Pinpoint the cell where the given text exists, returning its [x, y] midpoint coordinate. 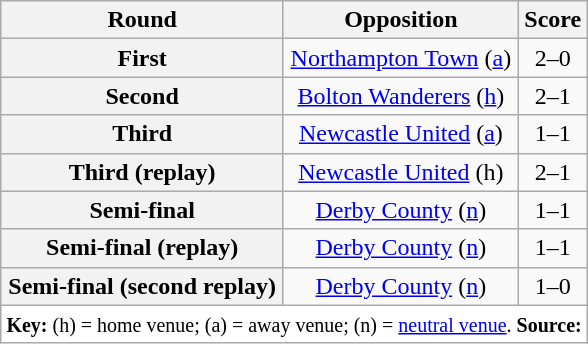
Second [142, 96]
Semi-final (second replay) [142, 286]
Northampton Town (a) [400, 58]
Bolton Wanderers (h) [400, 96]
Third (replay) [142, 172]
Key: (h) = home venue; (a) = away venue; (n) = neutral venue. Source: [294, 324]
1–0 [552, 286]
Semi-final [142, 210]
Third [142, 134]
First [142, 58]
Semi-final (replay) [142, 248]
Round [142, 20]
Opposition [400, 20]
Score [552, 20]
Newcastle United (a) [400, 134]
2–0 [552, 58]
Newcastle United (h) [400, 172]
